Provide the (x, y) coordinate of the cell's center where the given text is located.  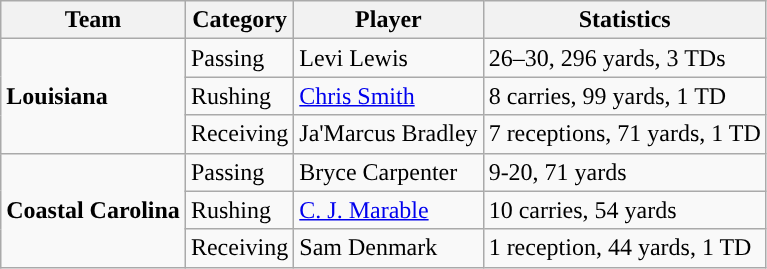
C. J. Marable (388, 210)
9-20, 71 yards (624, 172)
1 reception, 44 yards, 1 TD (624, 248)
8 carries, 99 yards, 1 TD (624, 96)
10 carries, 54 yards (624, 210)
Category (239, 20)
Levi Lewis (388, 58)
Player (388, 20)
Ja'Marcus Bradley (388, 134)
Bryce Carpenter (388, 172)
Chris Smith (388, 96)
Louisiana (94, 96)
7 receptions, 71 yards, 1 TD (624, 134)
Coastal Carolina (94, 210)
Team (94, 20)
Sam Denmark (388, 248)
26–30, 296 yards, 3 TDs (624, 58)
Statistics (624, 20)
